From the cell containing the given text, extract its center point as [X, Y] coordinate. 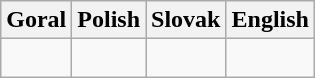
English [270, 20]
Goral [36, 20]
Slovak [186, 20]
Polish [109, 20]
